From the cell containing the given text, extract its center point as [X, Y] coordinate. 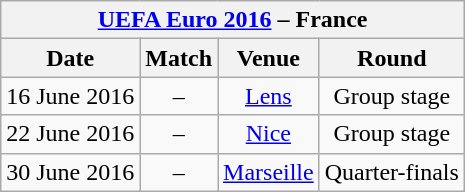
30 June 2016 [70, 172]
16 June 2016 [70, 96]
Nice [269, 134]
UEFA Euro 2016 – France [233, 20]
Date [70, 58]
Round [392, 58]
22 June 2016 [70, 134]
Marseille [269, 172]
Venue [269, 58]
Lens [269, 96]
Quarter-finals [392, 172]
Match [179, 58]
